Provide the (X, Y) coordinate of the cell's center where the given text is located.  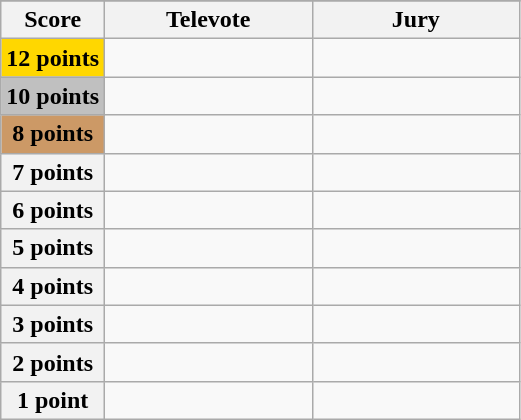
5 points (53, 248)
10 points (53, 96)
1 point (53, 400)
4 points (53, 286)
7 points (53, 172)
Jury (416, 20)
8 points (53, 134)
3 points (53, 324)
12 points (53, 58)
6 points (53, 210)
Televote (209, 20)
Score (53, 20)
2 points (53, 362)
